Determine the (x, y) coordinate at the center of the cell enclosing the given text.  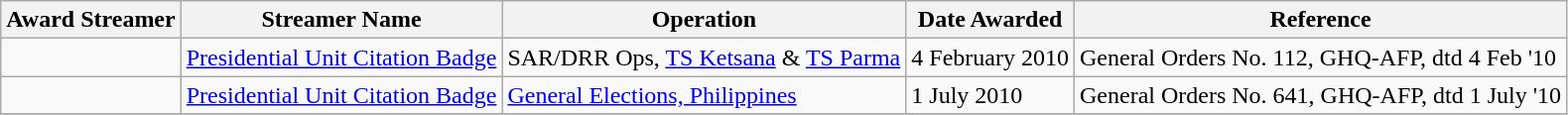
Date Awarded (990, 20)
General Elections, Philippines (705, 95)
Award Streamer (91, 20)
1 July 2010 (990, 95)
SAR/DRR Ops, TS Ketsana & TS Parma (705, 57)
Operation (705, 20)
4 February 2010 (990, 57)
General Orders No. 112, GHQ-AFP, dtd 4 Feb '10 (1320, 57)
General Orders No. 641, GHQ-AFP, dtd 1 July '10 (1320, 95)
Reference (1320, 20)
Streamer Name (341, 20)
